Locate the cell with the specified text and output its (X, Y) center coordinate. 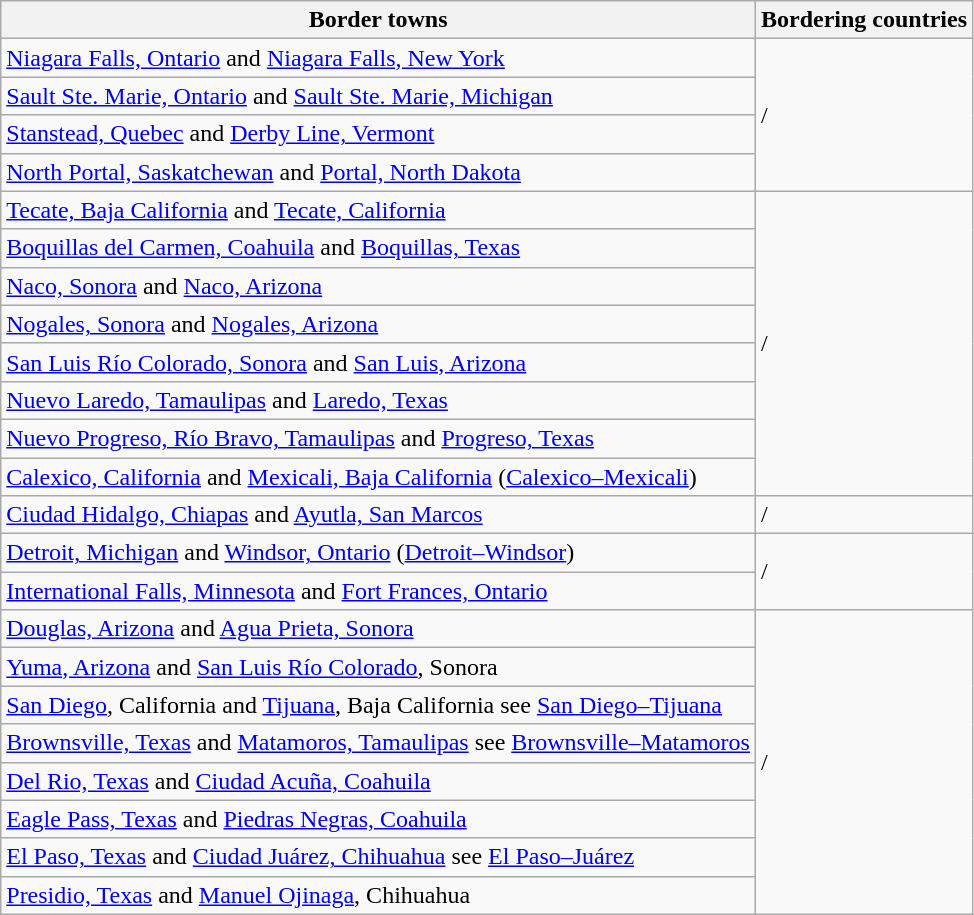
Yuma, Arizona and San Luis Río Colorado, Sonora (378, 667)
Stanstead, Quebec and Derby Line, Vermont (378, 134)
Detroit, Michigan and Windsor, Ontario (Detroit–Windsor) (378, 553)
Tecate, Baja California and Tecate, California (378, 210)
Ciudad Hidalgo, Chiapas and Ayutla, San Marcos (378, 515)
Eagle Pass, Texas and Piedras Negras, Coahuila (378, 819)
Nuevo Laredo, Tamaulipas and Laredo, Texas (378, 400)
Nogales, Sonora and Nogales, Arizona (378, 324)
Boquillas del Carmen, Coahuila and Boquillas, Texas (378, 248)
International Falls, Minnesota and Fort Frances, Ontario (378, 591)
Nuevo Progreso, Río Bravo, Tamaulipas and Progreso, Texas (378, 438)
Douglas, Arizona and Agua Prieta, Sonora (378, 629)
Calexico, California and Mexicali, Baja California (Calexico–Mexicali) (378, 477)
Del Rio, Texas and Ciudad Acuña, Coahuila (378, 781)
Brownsville, Texas and Matamoros, Tamaulipas see Brownsville–Matamoros (378, 743)
Niagara Falls, Ontario and Niagara Falls, New York (378, 58)
San Luis Río Colorado, Sonora and San Luis, Arizona (378, 362)
Sault Ste. Marie, Ontario and Sault Ste. Marie, Michigan (378, 96)
Border towns (378, 20)
El Paso, Texas and Ciudad Juárez, Chihuahua see El Paso–Juárez (378, 857)
Naco, Sonora and Naco, Arizona (378, 286)
North Portal, Saskatchewan and Portal, North Dakota (378, 172)
San Diego, California and Tijuana, Baja California see San Diego–Tijuana (378, 705)
Bordering countries (864, 20)
Presidio, Texas and Manuel Ojinaga, Chihuahua (378, 895)
